Pinpoint the cell where the given text exists, returning its [x, y] midpoint coordinate. 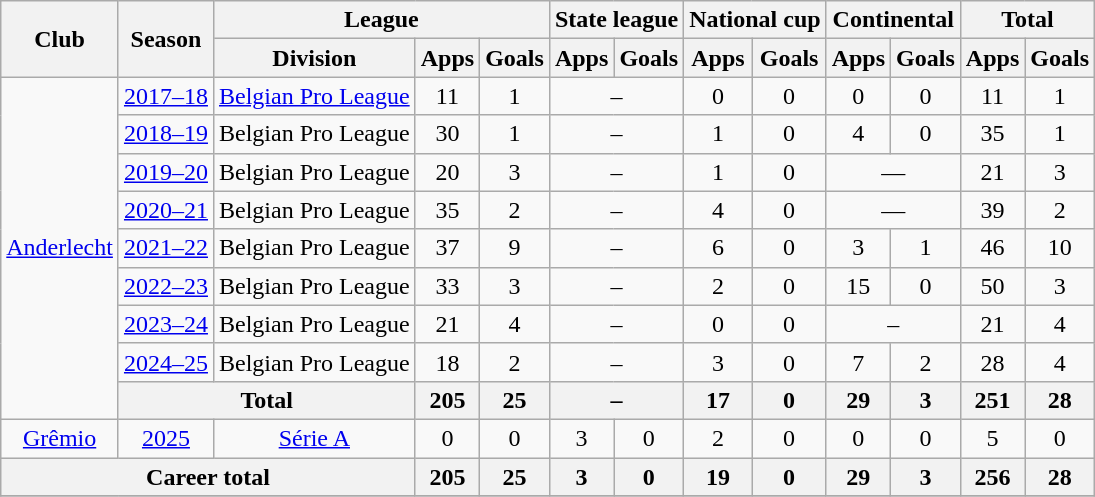
37 [447, 248]
2020–21 [166, 210]
2019–20 [166, 172]
2018–19 [166, 134]
30 [447, 134]
League [381, 20]
5 [992, 438]
15 [858, 286]
17 [718, 400]
256 [992, 477]
2021–22 [166, 248]
2024–25 [166, 362]
19 [718, 477]
50 [992, 286]
20 [447, 172]
18 [447, 362]
10 [1060, 248]
33 [447, 286]
39 [992, 210]
7 [858, 362]
Season [166, 39]
Club [60, 39]
Anderlecht [60, 248]
2022–23 [166, 286]
6 [718, 248]
46 [992, 248]
9 [515, 248]
2025 [166, 438]
Continental [893, 20]
2023–24 [166, 324]
National cup [755, 20]
State league [616, 20]
Série A [314, 438]
251 [992, 400]
Grêmio [60, 438]
Division [314, 58]
Career total [208, 477]
2017–18 [166, 96]
